For the text-containing cell, return its midpoint in (x, y) coordinate format. 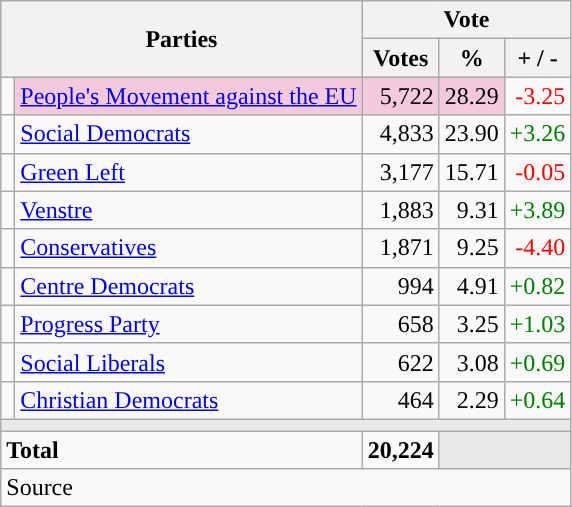
Votes (400, 58)
-4.40 (538, 248)
-0.05 (538, 172)
Progress Party (188, 324)
3.08 (472, 362)
Social Liberals (188, 362)
5,722 (400, 96)
People's Movement against the EU (188, 96)
Social Democrats (188, 134)
20,224 (400, 449)
+0.69 (538, 362)
+ / - (538, 58)
Total (182, 449)
+1.03 (538, 324)
3,177 (400, 172)
+0.82 (538, 286)
+0.64 (538, 400)
Conservatives (188, 248)
658 (400, 324)
% (472, 58)
28.29 (472, 96)
Vote (466, 20)
9.31 (472, 210)
1,871 (400, 248)
994 (400, 286)
-3.25 (538, 96)
Green Left (188, 172)
15.71 (472, 172)
4.91 (472, 286)
9.25 (472, 248)
3.25 (472, 324)
4,833 (400, 134)
Source (286, 488)
1,883 (400, 210)
Venstre (188, 210)
+3.26 (538, 134)
Parties (182, 39)
Christian Democrats (188, 400)
622 (400, 362)
464 (400, 400)
23.90 (472, 134)
2.29 (472, 400)
Centre Democrats (188, 286)
+3.89 (538, 210)
